Provide the (x, y) coordinate of the cell's center where the given text is located.  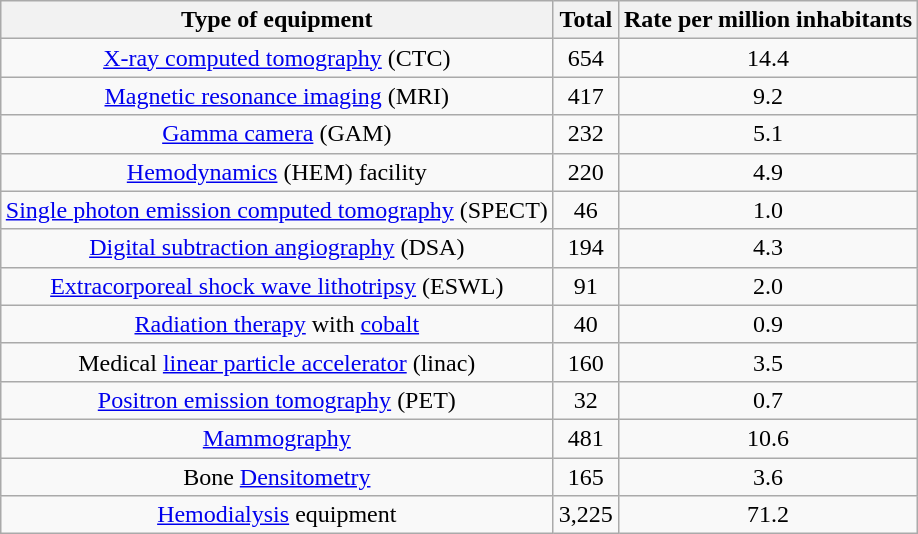
Gamma camera (GAM) (276, 134)
71.2 (768, 515)
2.0 (768, 286)
Rate per million inhabitants (768, 20)
91 (586, 286)
Hemodialysis equipment (276, 515)
46 (586, 210)
3.6 (768, 477)
5.1 (768, 134)
Type of equipment (276, 20)
0.7 (768, 400)
0.9 (768, 324)
Single photon emission computed tomography (SPECT) (276, 210)
Extracorporeal shock wave lithotripsy (ESWL) (276, 286)
10.6 (768, 438)
654 (586, 58)
Total (586, 20)
481 (586, 438)
Bone Densitometry (276, 477)
4.9 (768, 172)
Mammography (276, 438)
Radiation therapy with cobalt (276, 324)
165 (586, 477)
Positron emission tomography (PET) (276, 400)
220 (586, 172)
232 (586, 134)
Magnetic resonance imaging (MRI) (276, 96)
417 (586, 96)
3.5 (768, 362)
3,225 (586, 515)
Medical linear particle accelerator (linac) (276, 362)
X-ray computed tomography (CTC) (276, 58)
14.4 (768, 58)
194 (586, 248)
Hemodynamics (HEM) facility (276, 172)
40 (586, 324)
4.3 (768, 248)
Digital subtraction angiography (DSA) (276, 248)
9.2 (768, 96)
160 (586, 362)
32 (586, 400)
1.0 (768, 210)
